From the cell containing the given text, extract its center point as [x, y] coordinate. 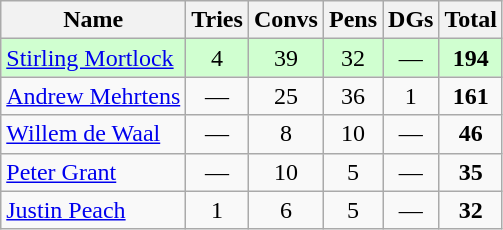
Total [471, 20]
Convs [286, 20]
35 [471, 172]
25 [286, 96]
Peter Grant [94, 172]
Willem de Waal [94, 134]
DGs [411, 20]
46 [471, 134]
4 [218, 58]
36 [352, 96]
Justin Peach [94, 210]
Stirling Mortlock [94, 58]
6 [286, 210]
Andrew Mehrtens [94, 96]
Name [94, 20]
161 [471, 96]
Tries [218, 20]
39 [286, 58]
194 [471, 58]
Pens [352, 20]
8 [286, 134]
